Output the [X, Y] coordinate of the center of the cell containing the given text.  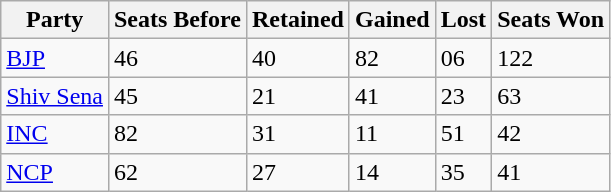
Lost [463, 20]
Seats Won [551, 20]
45 [177, 96]
23 [463, 96]
NCP [55, 172]
40 [298, 58]
46 [177, 58]
27 [298, 172]
31 [298, 134]
11 [392, 134]
63 [551, 96]
21 [298, 96]
Shiv Sena [55, 96]
14 [392, 172]
Gained [392, 20]
122 [551, 58]
42 [551, 134]
Party [55, 20]
BJP [55, 58]
35 [463, 172]
Seats Before [177, 20]
Retained [298, 20]
INC [55, 134]
06 [463, 58]
51 [463, 134]
62 [177, 172]
